Find where the given text appears and provide that cell's center as (X, Y) coordinate. 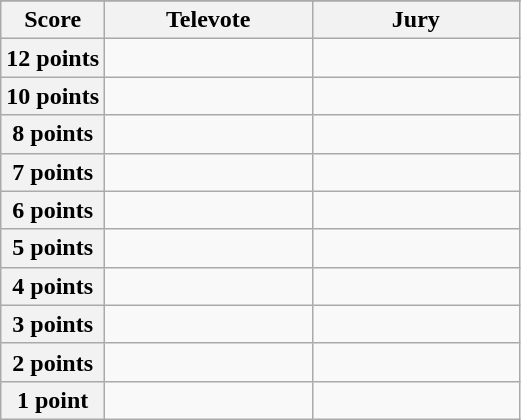
7 points (53, 172)
12 points (53, 58)
6 points (53, 210)
5 points (53, 248)
1 point (53, 400)
Score (53, 20)
3 points (53, 324)
4 points (53, 286)
10 points (53, 96)
Jury (416, 20)
8 points (53, 134)
2 points (53, 362)
Televote (209, 20)
